Locate the cell with the specified text and output its (X, Y) center coordinate. 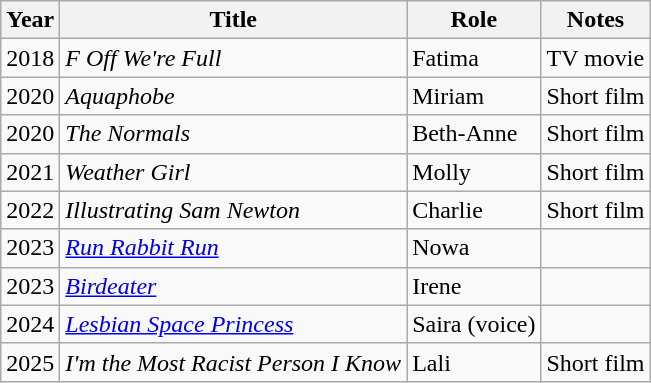
Role (474, 20)
Fatima (474, 58)
2021 (30, 172)
2024 (30, 324)
Run Rabbit Run (234, 248)
2025 (30, 362)
Title (234, 20)
Irene (474, 286)
Birdeater (234, 286)
F Off We're Full (234, 58)
Nowa (474, 248)
Notes (596, 20)
Year (30, 20)
Weather Girl (234, 172)
Saira (voice) (474, 324)
Lesbian Space Princess (234, 324)
Beth-Anne (474, 134)
Charlie (474, 210)
Miriam (474, 96)
Illustrating Sam Newton (234, 210)
I'm the Most Racist Person I Know (234, 362)
Molly (474, 172)
Lali (474, 362)
Aquaphobe (234, 96)
2022 (30, 210)
TV movie (596, 58)
The Normals (234, 134)
2018 (30, 58)
